Locate the cell with the specified text and output its [X, Y] center coordinate. 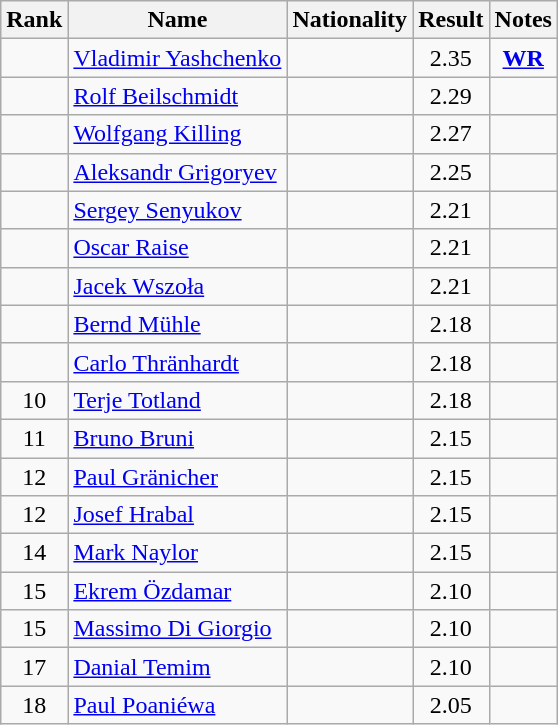
Paul Poaniéwa [178, 705]
Ekrem Özdamar [178, 591]
Name [178, 20]
18 [34, 705]
Jacek Wszoła [178, 286]
14 [34, 553]
11 [34, 438]
Carlo Thränhardt [178, 362]
Paul Gränicher [178, 477]
Bernd Mühle [178, 324]
2.27 [451, 134]
Sergey Senyukov [178, 210]
Massimo Di Giorgio [178, 629]
2.29 [451, 96]
Aleksandr Grigoryev [178, 172]
Wolfgang Killing [178, 134]
Terje Totland [178, 400]
2.25 [451, 172]
Rolf Beilschmidt [178, 96]
10 [34, 400]
2.05 [451, 705]
Oscar Raise [178, 248]
2.35 [451, 58]
Vladimir Yashchenko [178, 58]
Notes [523, 20]
WR [523, 58]
17 [34, 667]
Bruno Bruni [178, 438]
Result [451, 20]
Rank [34, 20]
Mark Naylor [178, 553]
Josef Hrabal [178, 515]
Danial Temim [178, 667]
Nationality [350, 20]
